For the text-containing cell, return its midpoint in (x, y) coordinate format. 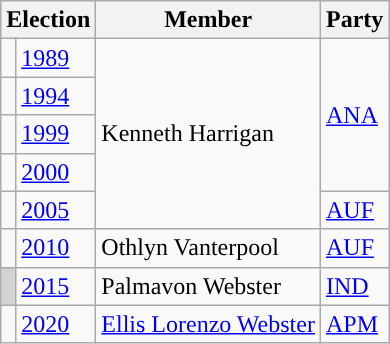
Kenneth Harrigan (208, 134)
Election (48, 20)
ANA (354, 115)
Ellis Lorenzo Webster (208, 324)
2020 (56, 324)
2010 (56, 248)
1994 (56, 96)
1989 (56, 58)
IND (354, 286)
APM (354, 324)
Member (208, 20)
Party (354, 20)
2000 (56, 172)
Palmavon Webster (208, 286)
1999 (56, 134)
2015 (56, 286)
Othlyn Vanterpool (208, 248)
2005 (56, 210)
